Return (X, Y) of the center of cell containing provided text 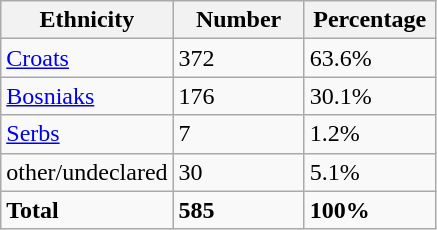
Total (87, 210)
Bosniaks (87, 96)
100% (370, 210)
Number (238, 20)
Serbs (87, 134)
63.6% (370, 58)
other/undeclared (87, 172)
30.1% (370, 96)
5.1% (370, 172)
585 (238, 210)
176 (238, 96)
7 (238, 134)
Ethnicity (87, 20)
30 (238, 172)
Croats (87, 58)
1.2% (370, 134)
372 (238, 58)
Percentage (370, 20)
